Return the (x, y) coordinate for the center point of the cell that contains the specified text.  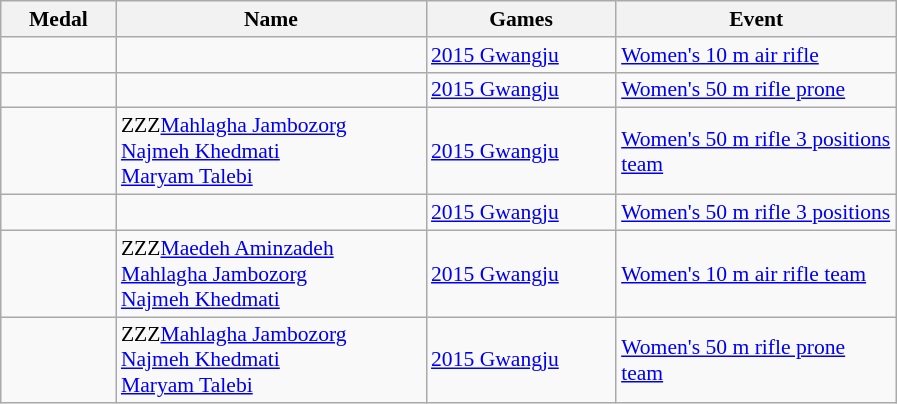
ZZZMaedeh AminzadehMahlagha JambozorgNajmeh Khedmati (271, 274)
Women's 50 m rifle prone team (756, 360)
Women's 10 m air rifle (756, 55)
Name (271, 19)
Women's 50 m rifle 3 positions (756, 213)
Event (756, 19)
Women's 50 m rifle prone (756, 90)
Games (521, 19)
Women's 10 m air rifle team (756, 274)
Medal (58, 19)
Women's 50 m rifle 3 positions team (756, 152)
